Search for the cell housing the specified text and yield its [X, Y] center coordinate. 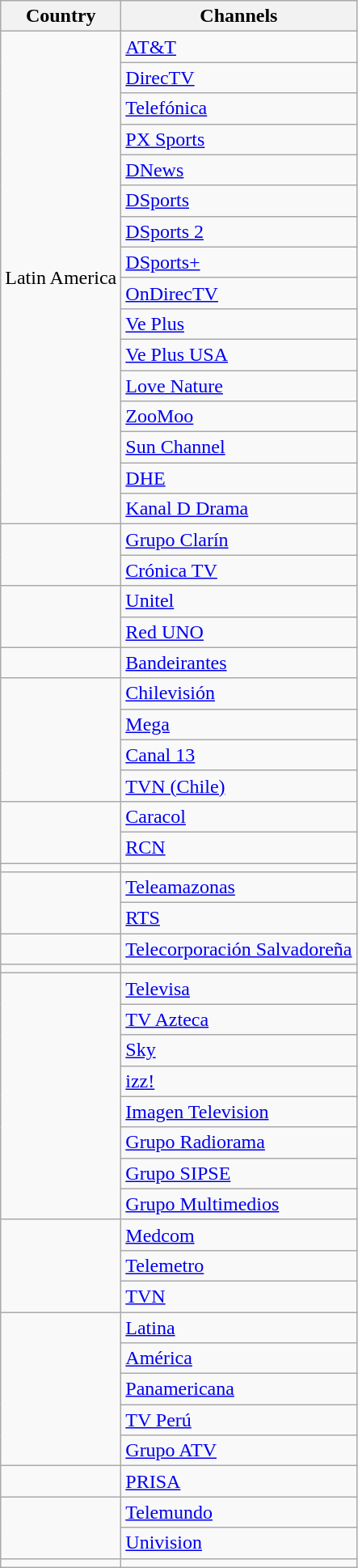
Ve Plus USA [239, 354]
Sun Channel [239, 447]
DSports+ [239, 262]
RCN [239, 847]
Bandeirantes [239, 663]
Mega [239, 724]
DSports [239, 201]
DirecTV [239, 78]
TV Perú [239, 1420]
TV Azteca [239, 1019]
Telemundo [239, 1512]
izz! [239, 1081]
Latina [239, 1328]
PRISA [239, 1481]
DHE [239, 478]
TVN (Chile) [239, 786]
AT&T [239, 47]
ZooMoo [239, 417]
Channels [239, 16]
Grupo Radiorama [239, 1142]
Telecorporación Salvadoreña [239, 949]
Chilevisión [239, 693]
Teleamazonas [239, 888]
Panamericana [239, 1389]
Crónica TV [239, 570]
OnDirecTV [239, 293]
Grupo Multimedios [239, 1204]
PX Sports [239, 139]
Ve Plus [239, 324]
Grupo Clarín [239, 540]
Caracol [239, 816]
Telefónica [239, 108]
DNews [239, 170]
Grupo SIPSE [239, 1173]
Univision [239, 1543]
Red UNO [239, 632]
Medcom [239, 1235]
Latin America [61, 278]
DSports 2 [239, 231]
América [239, 1358]
Grupo ATV [239, 1451]
Sky [239, 1050]
Country [61, 16]
Telemetro [239, 1265]
Love Nature [239, 386]
Unitel [239, 601]
Televisa [239, 989]
TVN [239, 1296]
RTS [239, 918]
Canal 13 [239, 755]
Imagen Television [239, 1112]
Kanal D Drama [239, 509]
